Output the [X, Y] coordinate of the center of the cell containing the given text.  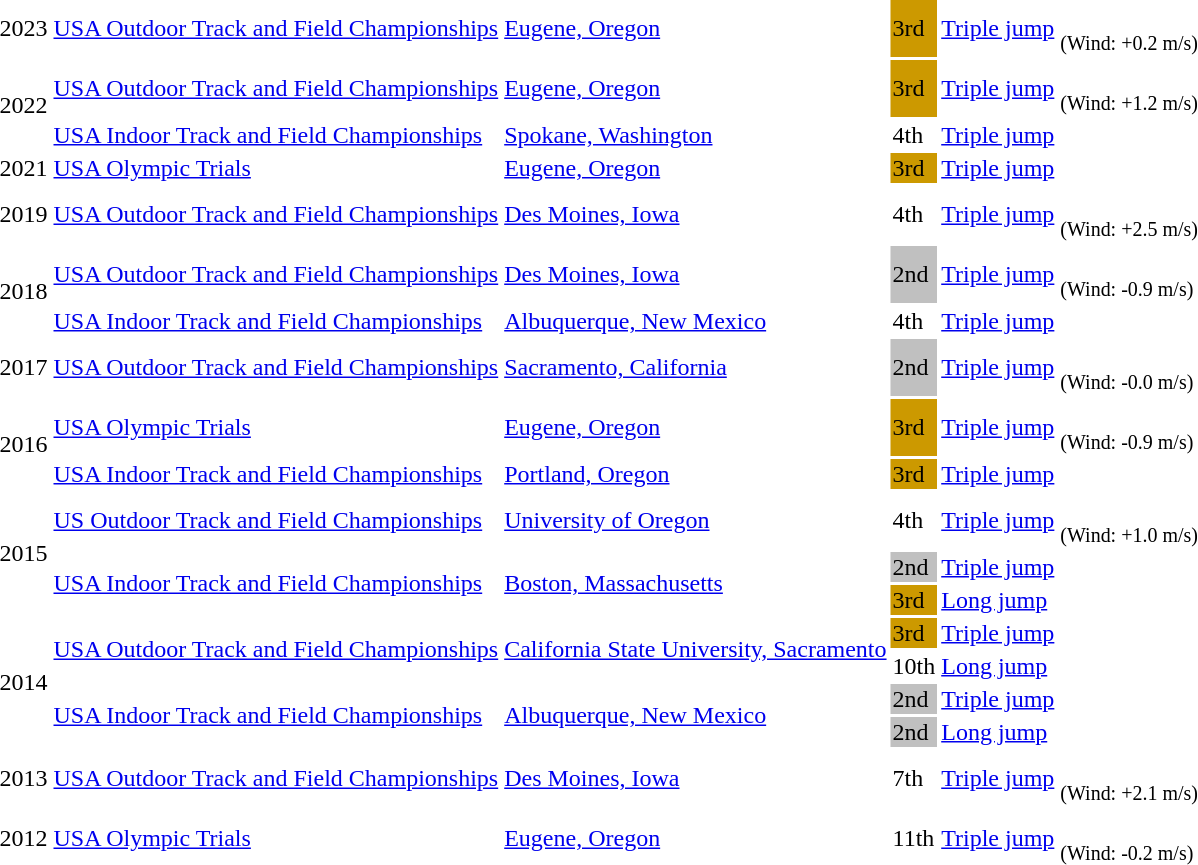
Spokane, Washington [696, 135]
10th [914, 666]
Sacramento, California [696, 368]
7th [914, 778]
Portland, Oregon [696, 474]
University of Oregon [696, 520]
Boston, Massachusetts [696, 584]
California State University, Sacramento [696, 650]
US Outdoor Track and Field Championships [276, 520]
